Identify which cell holds the provided text, then report its [X, Y] central coordinate. 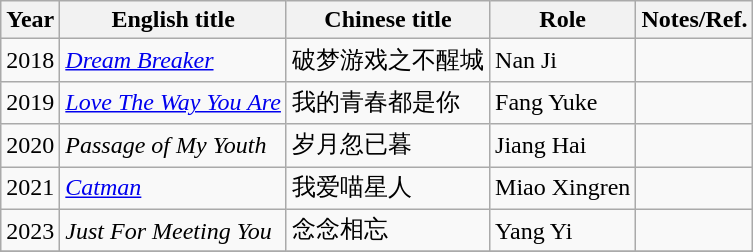
Chinese title [388, 20]
2020 [30, 146]
Fang Yuke [563, 102]
我爱喵星人 [388, 188]
Notes/Ref. [694, 20]
Year [30, 20]
破梦游戏之不醒城 [388, 60]
念念相忘 [388, 230]
Catman [174, 188]
Miao Xingren [563, 188]
2023 [30, 230]
English title [174, 20]
Love The Way You Are [174, 102]
Nan Ji [563, 60]
2018 [30, 60]
Jiang Hai [563, 146]
Passage of My Youth [174, 146]
岁月忽已暮 [388, 146]
Just For Meeting You [174, 230]
2019 [30, 102]
我的青春都是你 [388, 102]
2021 [30, 188]
Dream Breaker [174, 60]
Role [563, 20]
Yang Yi [563, 230]
